Output the (X, Y) coordinate of the center of the cell containing the given text.  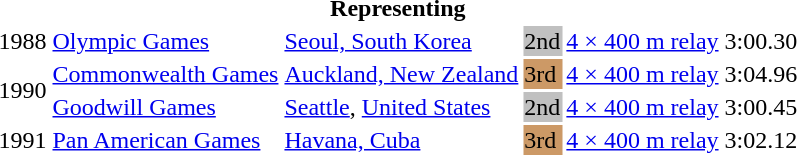
Auckland, New Zealand (402, 74)
Seattle, United States (402, 107)
Havana, Cuba (402, 140)
Seoul, South Korea (402, 41)
Commonwealth Games (166, 74)
Goodwill Games (166, 107)
Pan American Games (166, 140)
Olympic Games (166, 41)
